Find where the given text appears and provide that cell's center as [x, y] coordinate. 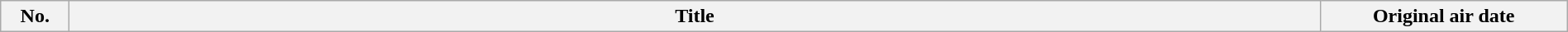
No. [35, 16]
Title [695, 16]
Original air date [1444, 16]
